Locate the cell with the specified text and output its (x, y) center coordinate. 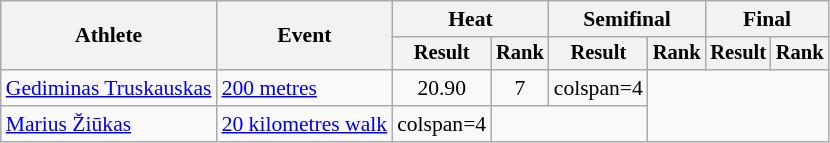
Event (305, 36)
200 metres (305, 88)
Final (766, 19)
Athlete (109, 36)
Marius Žiūkas (109, 124)
20 kilometres walk (305, 124)
Gediminas Truskauskas (109, 88)
Heat (470, 19)
Semifinal (628, 19)
7 (520, 88)
20.90 (442, 88)
